Detect which cell encompasses the target text, then output its [x, y] center coordinate. 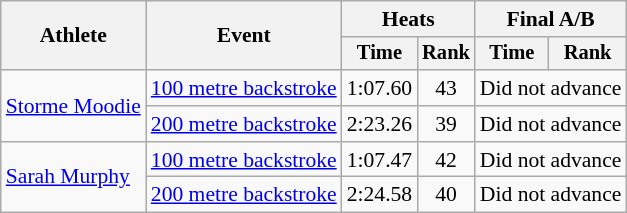
Heats [408, 19]
39 [446, 124]
2:24.58 [380, 195]
40 [446, 195]
2:23.26 [380, 124]
43 [446, 88]
Storme Moodie [74, 106]
Athlete [74, 36]
1:07.47 [380, 160]
Sarah Murphy [74, 178]
Final A/B [551, 19]
42 [446, 160]
1:07.60 [380, 88]
Event [244, 36]
